Pinpoint the cell where the given text exists, returning its [x, y] midpoint coordinate. 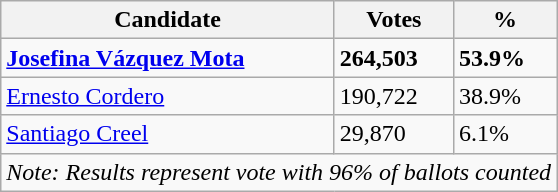
264,503 [394, 58]
29,870 [394, 134]
Note: Results represent vote with 96% of ballots counted [279, 172]
Josefina Vázquez Mota [168, 58]
53.9% [504, 58]
Candidate [168, 20]
38.9% [504, 96]
190,722 [394, 96]
Santiago Creel [168, 134]
Votes [394, 20]
% [504, 20]
6.1% [504, 134]
Ernesto Cordero [168, 96]
